Pinpoint the cell where the given text exists, returning its (X, Y) midpoint coordinate. 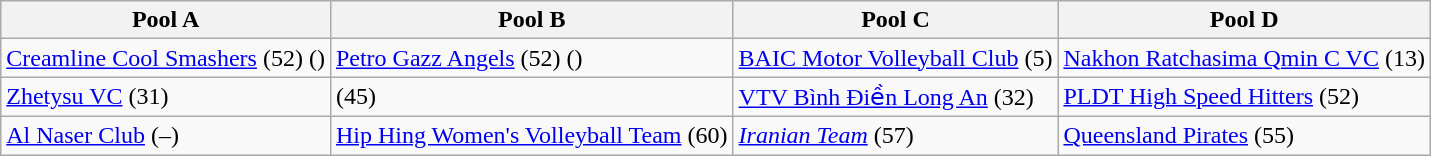
Al Naser Club (–) (166, 135)
Pool C (896, 20)
PLDT High Speed Hitters (52) (1244, 97)
VTV Bình Điền Long An (32) (896, 97)
Iranian Team (57) (896, 135)
Petro Gazz Angels (52) () (532, 58)
Pool A (166, 20)
Nakhon Ratchasima Qmin C VC (13) (1244, 58)
Pool D (1244, 20)
BAIC Motor Volleyball Club (5) (896, 58)
Creamline Cool Smashers (52) () (166, 58)
(45) (532, 97)
Zhetysu VC (31) (166, 97)
Pool B (532, 20)
Queensland Pirates (55) (1244, 135)
Hip Hing Women's Volleyball Team (60) (532, 135)
